Locate the cell with the specified text and output its (X, Y) center coordinate. 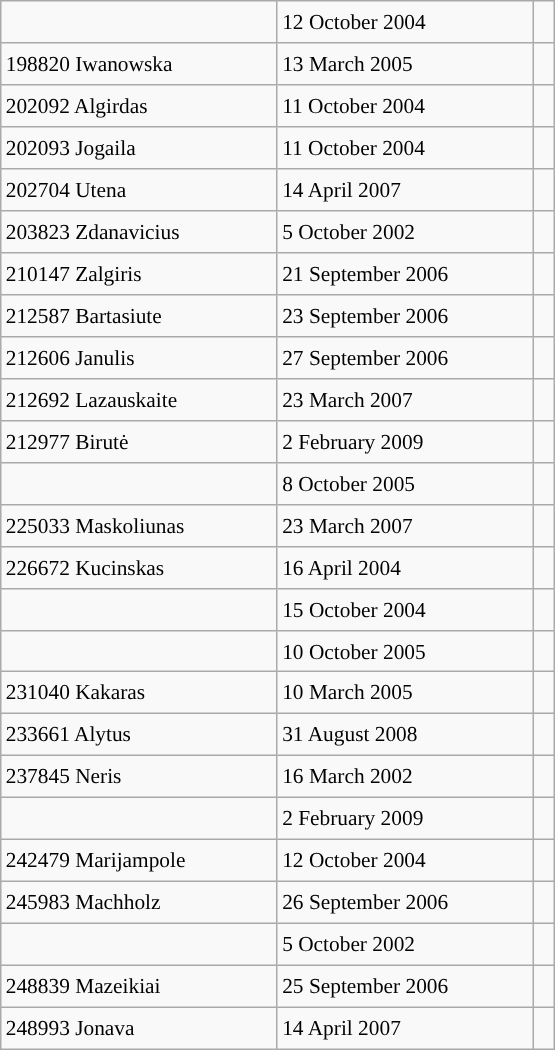
31 August 2008 (406, 735)
231040 Kakaras (139, 693)
237845 Neris (139, 777)
225033 Maskoliunas (139, 525)
26 September 2006 (406, 903)
212692 Lazauskaite (139, 399)
27 September 2006 (406, 358)
8 October 2005 (406, 483)
202704 Utena (139, 190)
210147 Zalgiris (139, 274)
198820 Iwanowska (139, 64)
226672 Kucinskas (139, 567)
10 March 2005 (406, 693)
212587 Bartasiute (139, 316)
23 September 2006 (406, 316)
248839 Mazeikiai (139, 986)
248993 Jonava (139, 1028)
13 March 2005 (406, 64)
203823 Zdanavicius (139, 232)
202093 Jogaila (139, 148)
16 March 2002 (406, 777)
242479 Marijampole (139, 861)
245983 Machholz (139, 903)
212606 Janulis (139, 358)
15 October 2004 (406, 609)
25 September 2006 (406, 986)
16 April 2004 (406, 567)
21 September 2006 (406, 274)
233661 Alytus (139, 735)
10 October 2005 (406, 651)
212977 Birutė (139, 441)
202092 Algirdas (139, 106)
